Capture the cell that displays the provided text and extract its (x, y) central coordinate. 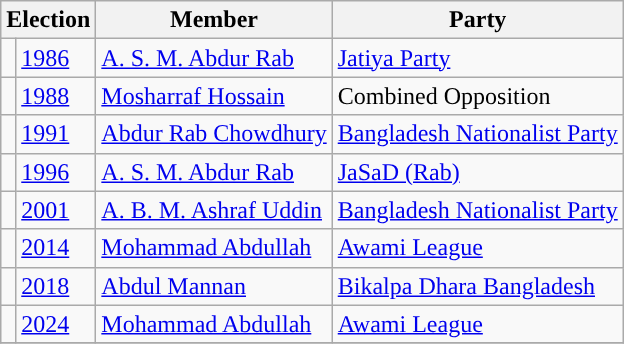
Abdul Mannan (214, 286)
1996 (56, 172)
Combined Opposition (478, 96)
Mosharraf Hossain (214, 96)
2024 (56, 324)
1991 (56, 134)
Jatiya Party (478, 58)
2001 (56, 210)
Election (48, 20)
JaSaD (Rab) (478, 172)
Abdur Rab Chowdhury (214, 134)
1986 (56, 58)
Party (478, 20)
2018 (56, 286)
1988 (56, 96)
Member (214, 20)
A. B. M. Ashraf Uddin (214, 210)
2014 (56, 248)
Bikalpa Dhara Bangladesh (478, 286)
